Find where the given text appears and provide that cell's center as (x, y) coordinate. 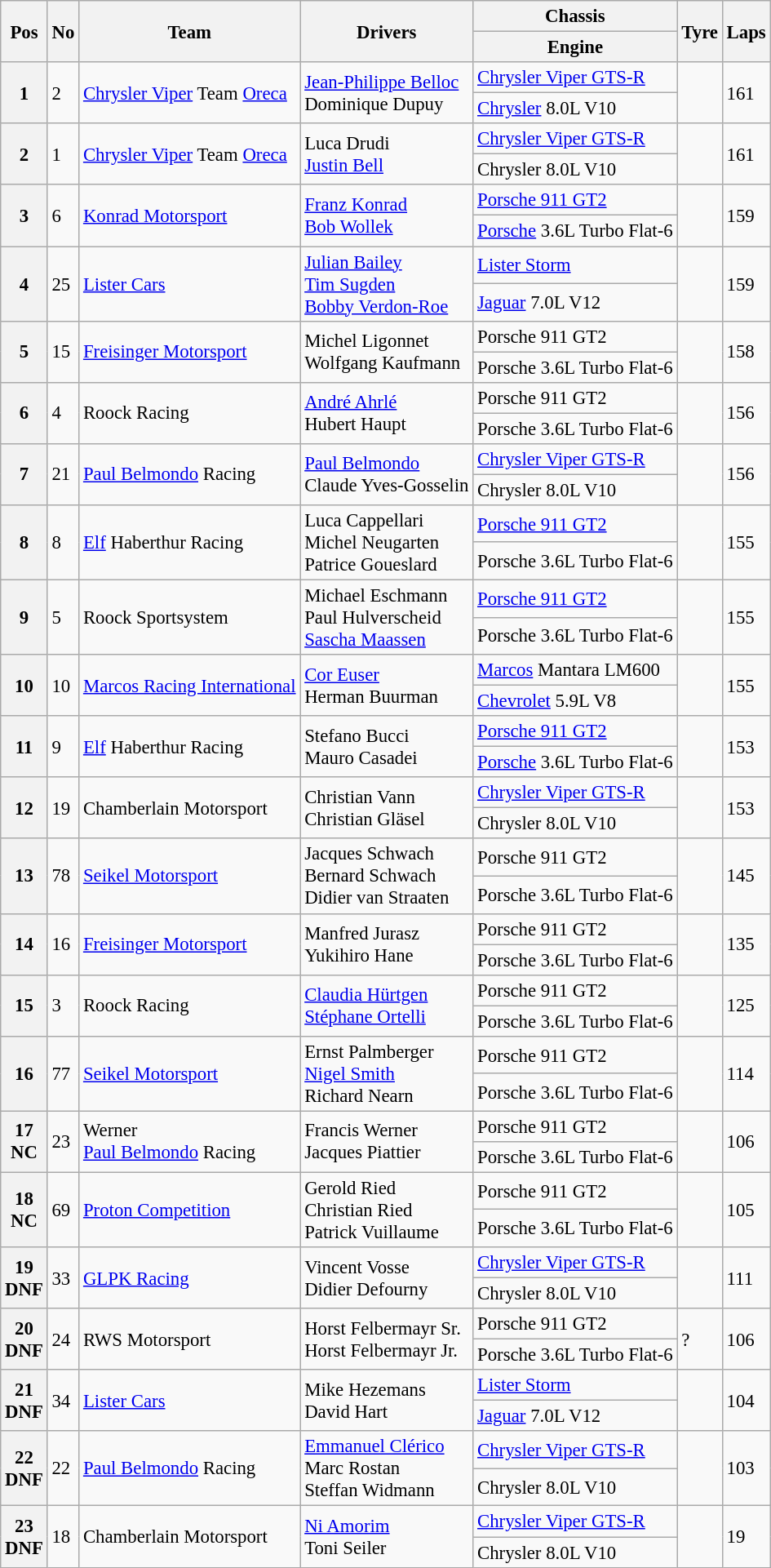
104 (746, 1401)
158 (746, 351)
André Ahrlé Hubert Haupt (387, 413)
145 (746, 877)
34 (63, 1401)
GLPK Racing (189, 1278)
Marcos Mantara LM600 (575, 670)
Michel Ligonnet Wolfgang Kaufmann (387, 351)
Ernst Palmberger Nigel Smith Richard Nearn (387, 1074)
Manfred Jurasz Yukihiro Hane (387, 944)
33 (63, 1278)
22 (63, 1469)
No (63, 31)
21 (63, 475)
18NC (24, 1210)
Jean-Philippe Belloc Dominique Dupuy (387, 93)
Gerold Ried Christian Ried Patrick Vuillaume (387, 1210)
Roock Sportsystem (189, 617)
Tyre (700, 31)
21DNF (24, 1401)
11 (24, 746)
Proton Competition (189, 1210)
105 (746, 1210)
Drivers (387, 31)
24 (63, 1339)
Jacques Schwach Bernard Schwach Didier van Straaten (387, 877)
13 (24, 877)
RWS Motorsport (189, 1339)
? (700, 1339)
20DNF (24, 1339)
Michael Eschmann Paul Hulverscheid Sascha Maassen (387, 617)
135 (746, 944)
Luca Drudi Justin Bell (387, 153)
111 (746, 1278)
103 (746, 1469)
Luca Cappellari Michel Neugarten Patrice Goueslard (387, 543)
Konrad Motorsport (189, 215)
Claudia Hürtgen Stéphane Ortelli (387, 1006)
12 (24, 808)
23DNF (24, 1536)
Ni Amorim Toni Seiler (387, 1536)
Francis Werner Jacques Piattier (387, 1141)
Mike Hezemans David Hart (387, 1401)
Marcos Racing International (189, 686)
Stefano Bucci Mauro Casadei (387, 746)
Chassis (575, 16)
17NC (24, 1141)
Paul Belmondo Claude Yves-Gosselin (387, 475)
23 (63, 1141)
Christian Vann Christian Gläsel (387, 808)
Engine (575, 47)
19DNF (24, 1278)
Cor Euser Herman Buurman (387, 686)
7 (24, 475)
Laps (746, 31)
Vincent Vosse Didier Defourny (387, 1278)
78 (63, 877)
Pos (24, 31)
125 (746, 1006)
Franz Konrad Bob Wollek (387, 215)
69 (63, 1210)
Werner Paul Belmondo Racing (189, 1141)
Chevrolet 5.9L V8 (575, 701)
114 (746, 1074)
14 (24, 944)
22DNF (24, 1469)
Horst Felbermayr Sr. Horst Felbermayr Jr. (387, 1339)
Julian Bailey Tim Sugden Bobby Verdon-Roe (387, 284)
Team (189, 31)
18 (63, 1536)
77 (63, 1074)
Emmanuel Clérico Marc Rostan Steffan Widmann (387, 1469)
25 (63, 284)
